Locate the cell with the specified text and output its (x, y) center coordinate. 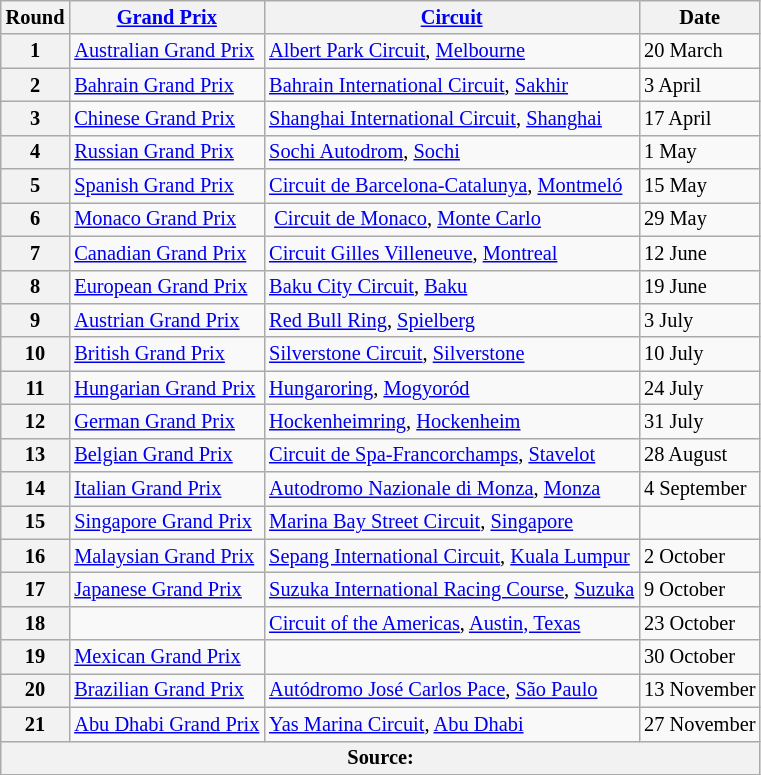
German Grand Prix (166, 421)
12 (36, 421)
Malaysian Grand Prix (166, 556)
13 November (700, 690)
16 (36, 556)
4 September (700, 489)
Hungaroring, Mogyoród (452, 388)
Baku City Circuit, Baku (452, 287)
24 July (700, 388)
Brazilian Grand Prix (166, 690)
Autodromo Nazionale di Monza, Monza (452, 489)
19 (36, 657)
5 (36, 186)
Grand Prix (166, 17)
Circuit de Monaco, Monte Carlo (452, 219)
6 (36, 219)
11 (36, 388)
13 (36, 455)
Circuit de Spa-Francorchamps, Stavelot (452, 455)
21 (36, 724)
Yas Marina Circuit, Abu Dhabi (452, 724)
Austrian Grand Prix (166, 320)
3 July (700, 320)
7 (36, 253)
15 (36, 522)
Mexican Grand Prix (166, 657)
Singapore Grand Prix (166, 522)
Abu Dhabi Grand Prix (166, 724)
2 October (700, 556)
20 March (700, 51)
31 July (700, 421)
Bahrain Grand Prix (166, 85)
18 (36, 623)
3 (36, 118)
9 (36, 320)
Albert Park Circuit, Melbourne (452, 51)
Round (36, 17)
2 (36, 85)
Sochi Autodrom, Sochi (452, 152)
20 (36, 690)
Spanish Grand Prix (166, 186)
Canadian Grand Prix (166, 253)
9 October (700, 589)
Monaco Grand Prix (166, 219)
28 August (700, 455)
Italian Grand Prix (166, 489)
Circuit Gilles Villeneuve, Montreal (452, 253)
Bahrain International Circuit, Sakhir (452, 85)
Belgian Grand Prix (166, 455)
10 (36, 354)
Red Bull Ring, Spielberg (452, 320)
27 November (700, 724)
12 June (700, 253)
19 June (700, 287)
14 (36, 489)
British Grand Prix (166, 354)
Circuit of the Americas, Austin, Texas (452, 623)
8 (36, 287)
Hungarian Grand Prix (166, 388)
10 July (700, 354)
1 May (700, 152)
17 April (700, 118)
Autódromo José Carlos Pace, São Paulo (452, 690)
Shanghai International Circuit, Shanghai (452, 118)
Sepang International Circuit, Kuala Lumpur (452, 556)
1 (36, 51)
23 October (700, 623)
Circuit (452, 17)
Marina Bay Street Circuit, Singapore (452, 522)
Suzuka International Racing Course, Suzuka (452, 589)
4 (36, 152)
Silverstone Circuit, Silverstone (452, 354)
29 May (700, 219)
30 October (700, 657)
Russian Grand Prix (166, 152)
Chinese Grand Prix (166, 118)
Date (700, 17)
17 (36, 589)
3 April (700, 85)
European Grand Prix (166, 287)
Hockenheimring, Hockenheim (452, 421)
Circuit de Barcelona-Catalunya, Montmeló (452, 186)
Source: (381, 758)
15 May (700, 186)
Japanese Grand Prix (166, 589)
Australian Grand Prix (166, 51)
